Detect which cell encompasses the target text, then output its [X, Y] center coordinate. 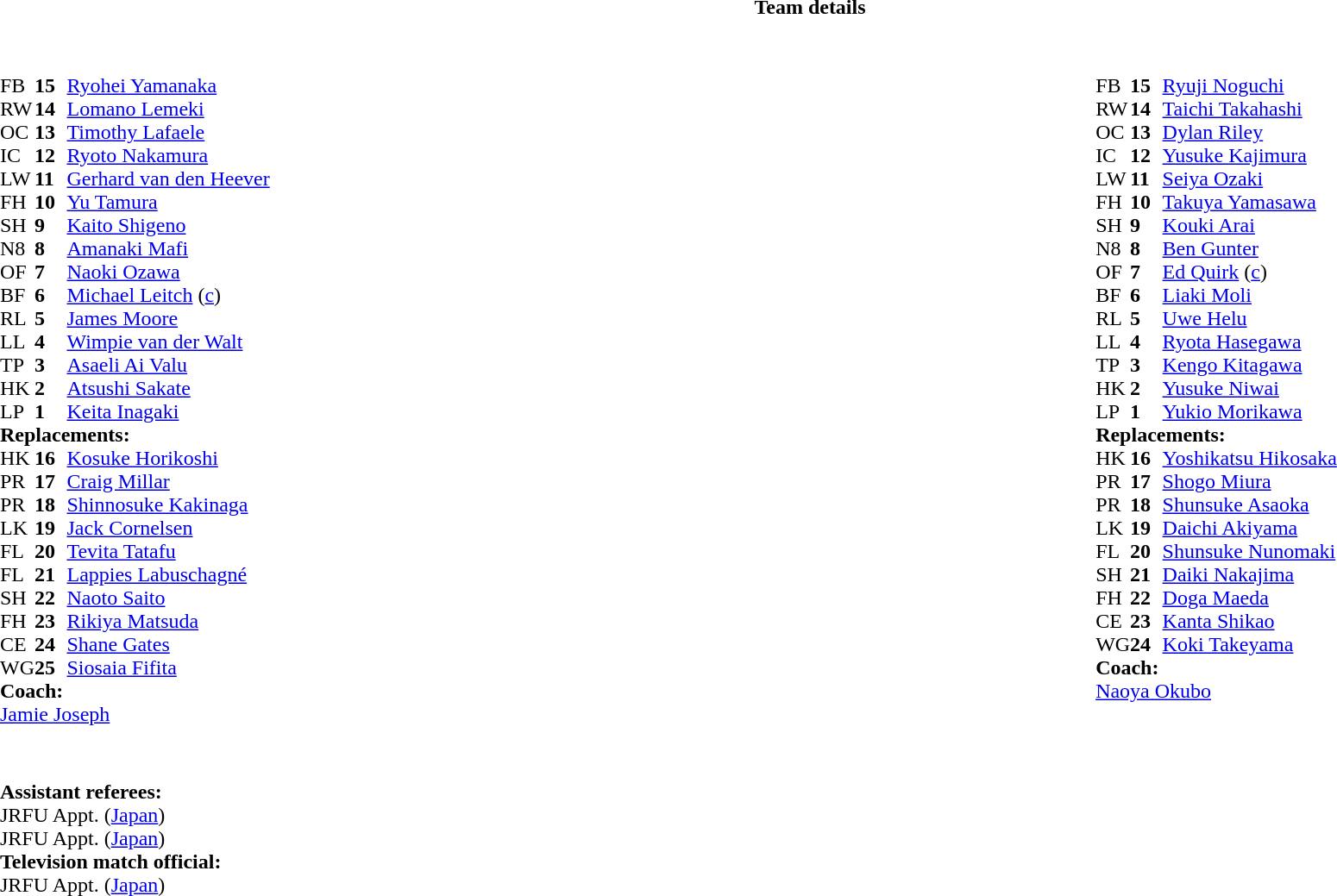
James Moore [167, 319]
Rikiya Matsuda [167, 621]
Ryohei Yamanaka [167, 86]
Ryuji Noguchi [1250, 86]
Craig Millar [167, 481]
Lappies Labuschagné [167, 574]
Amanaki Mafi [167, 248]
Yu Tamura [167, 202]
Siosaia Fifita [167, 667]
Takuya Yamasawa [1250, 202]
Atsushi Sakate [167, 388]
Daiki Nakajima [1250, 574]
Michael Leitch (c) [167, 295]
Jack Cornelsen [167, 528]
Jamie Joseph [135, 714]
25 [51, 667]
Lomano Lemeki [167, 109]
Dylan Riley [1250, 133]
Kaito Shigeno [167, 226]
Shane Gates [167, 645]
Shunsuke Asaoka [1250, 505]
Yoshikatsu Hikosaka [1250, 459]
Liaki Moli [1250, 295]
Naoki Ozawa [167, 273]
Ryoto Nakamura [167, 155]
Wimpie van der Walt [167, 341]
Kosuke Horikoshi [167, 459]
Gerhard van den Heever [167, 179]
Shogo Miura [1250, 481]
Naoya Okubo [1216, 692]
Taichi Takahashi [1250, 109]
Keita Inagaki [167, 412]
Tevita Tatafu [167, 552]
Seiya Ozaki [1250, 179]
Yusuke Niwai [1250, 388]
Yusuke Kajimura [1250, 155]
Shunsuke Nunomaki [1250, 552]
Koki Takeyama [1250, 645]
Shinnosuke Kakinaga [167, 505]
Doga Maeda [1250, 598]
Ben Gunter [1250, 248]
Ed Quirk (c) [1250, 273]
Naoto Saito [167, 598]
Uwe Helu [1250, 319]
Yukio Morikawa [1250, 412]
Kouki Arai [1250, 226]
Ryota Hasegawa [1250, 341]
Kengo Kitagawa [1250, 366]
Asaeli Ai Valu [167, 366]
Timothy Lafaele [167, 133]
Daichi Akiyama [1250, 528]
Kanta Shikao [1250, 621]
